Detect which cell encompasses the target text, then output its (x, y) center coordinate. 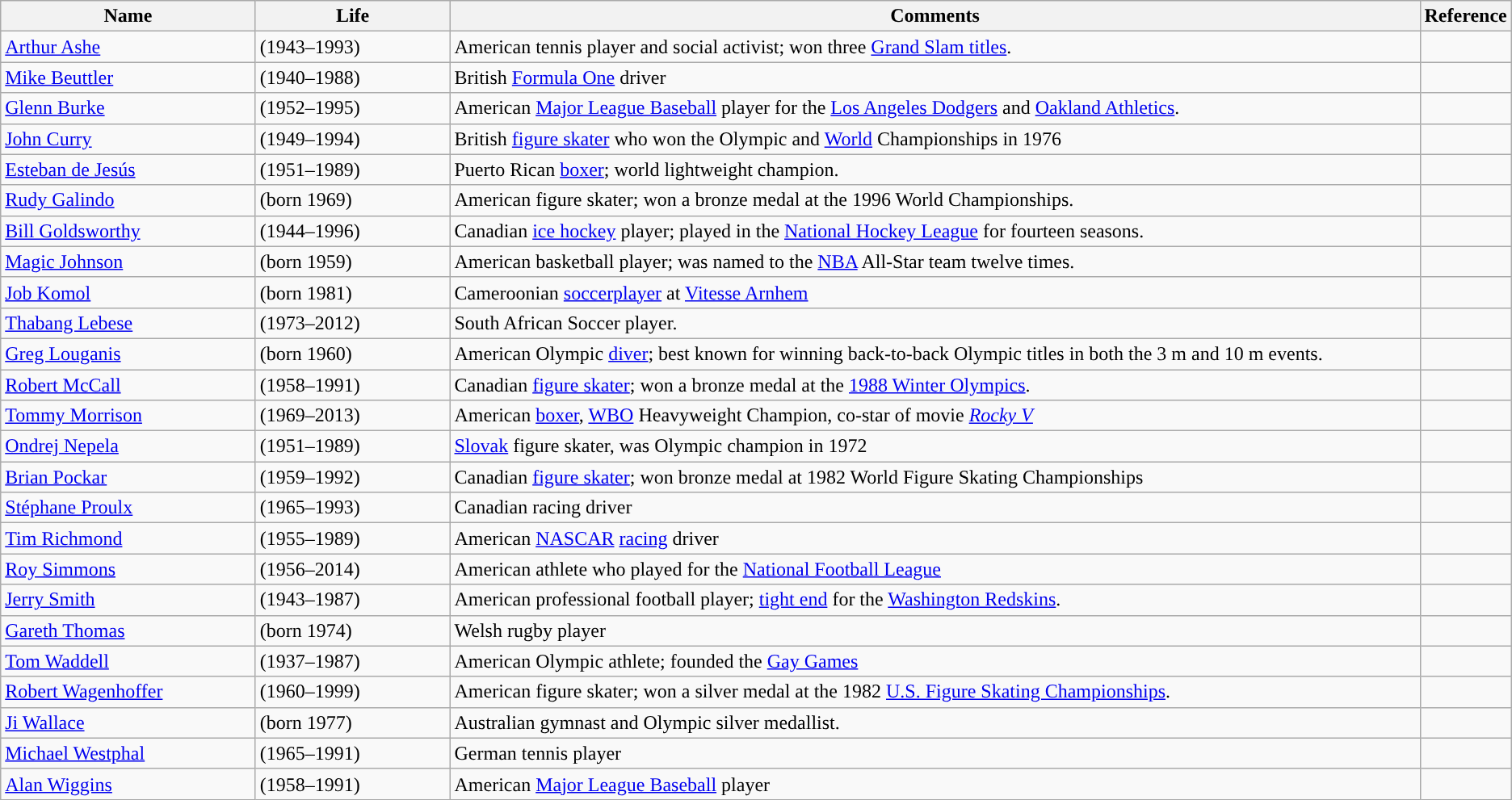
Gareth Thomas (128, 630)
American boxer, WBO Heavyweight Champion, co-star of movie Rocky V (935, 416)
South African Soccer player. (935, 323)
(born 1959) (352, 262)
Cameroonian soccerplayer at Vitesse Arnhem (935, 292)
(1955–1989) (352, 538)
(1943–1993) (352, 47)
American NASCAR racing driver (935, 538)
American athlete who played for the National Football League (935, 569)
Thabang Lebese (128, 323)
British figure skater who won the Olympic and World Championships in 1976 (935, 139)
Tom Waddell (128, 661)
American Olympic diver; best known for winning back-to-back Olympic titles in both the 3 m and 10 m events. (935, 354)
Michael Westphal (128, 753)
Welsh rugby player (935, 630)
Robert McCall (128, 385)
(1973–2012) (352, 323)
Magic Johnson (128, 262)
(1959–1992) (352, 477)
Esteban de Jesús (128, 170)
Canadian figure skater; won bronze medal at 1982 World Figure Skating Championships (935, 477)
American professional football player; tight end for the Washington Redskins. (935, 600)
Puerto Rican boxer; world lightweight champion. (935, 170)
Canadian figure skater; won a bronze medal at the 1988 Winter Olympics. (935, 385)
Robert Wagenhoffer (128, 692)
Name (128, 16)
American Olympic athlete; founded the Gay Games (935, 661)
Rudy Galindo (128, 200)
American figure skater; won a bronze medal at the 1996 World Championships. (935, 200)
Job Komol (128, 292)
John Curry (128, 139)
(1943–1987) (352, 600)
Canadian racing driver (935, 508)
Greg Louganis (128, 354)
Life (352, 16)
Slovak figure skater, was Olympic champion in 1972 (935, 446)
(born 1981) (352, 292)
Ji Wallace (128, 723)
Roy Simmons (128, 569)
(born 1960) (352, 354)
American figure skater; won a silver medal at the 1982 U.S. Figure Skating Championships. (935, 692)
(1965–1993) (352, 508)
(born 1974) (352, 630)
(born 1969) (352, 200)
Stéphane Proulx (128, 508)
(1969–2013) (352, 416)
Mike Beuttler (128, 77)
Tim Richmond (128, 538)
Alan Wiggins (128, 784)
Jerry Smith (128, 600)
Glenn Burke (128, 108)
(1940–1988) (352, 77)
(1952–1995) (352, 108)
American basketball player; was named to the NBA All-Star team twelve times. (935, 262)
(1944–1996) (352, 231)
Australian gymnast and Olympic silver medallist. (935, 723)
Tommy Morrison (128, 416)
Arthur Ashe (128, 47)
Reference (1465, 16)
Bill Goldsworthy (128, 231)
American tennis player and social activist; won three Grand Slam titles. (935, 47)
German tennis player (935, 753)
American Major League Baseball player (935, 784)
Brian Pockar (128, 477)
American Major League Baseball player for the Los Angeles Dodgers and Oakland Athletics. (935, 108)
(1960–1999) (352, 692)
(1949–1994) (352, 139)
British Formula One driver (935, 77)
(born 1977) (352, 723)
(1956–2014) (352, 569)
Ondrej Nepela (128, 446)
Comments (935, 16)
Canadian ice hockey player; played in the National Hockey League for fourteen seasons. (935, 231)
(1937–1987) (352, 661)
(1965–1991) (352, 753)
